Identify which cell holds the provided text, then report its [x, y] central coordinate. 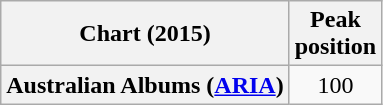
Australian Albums (ARIA) [145, 85]
100 [335, 85]
Peakposition [335, 34]
Chart (2015) [145, 34]
